Identify which cell holds the provided text, then report its [X, Y] central coordinate. 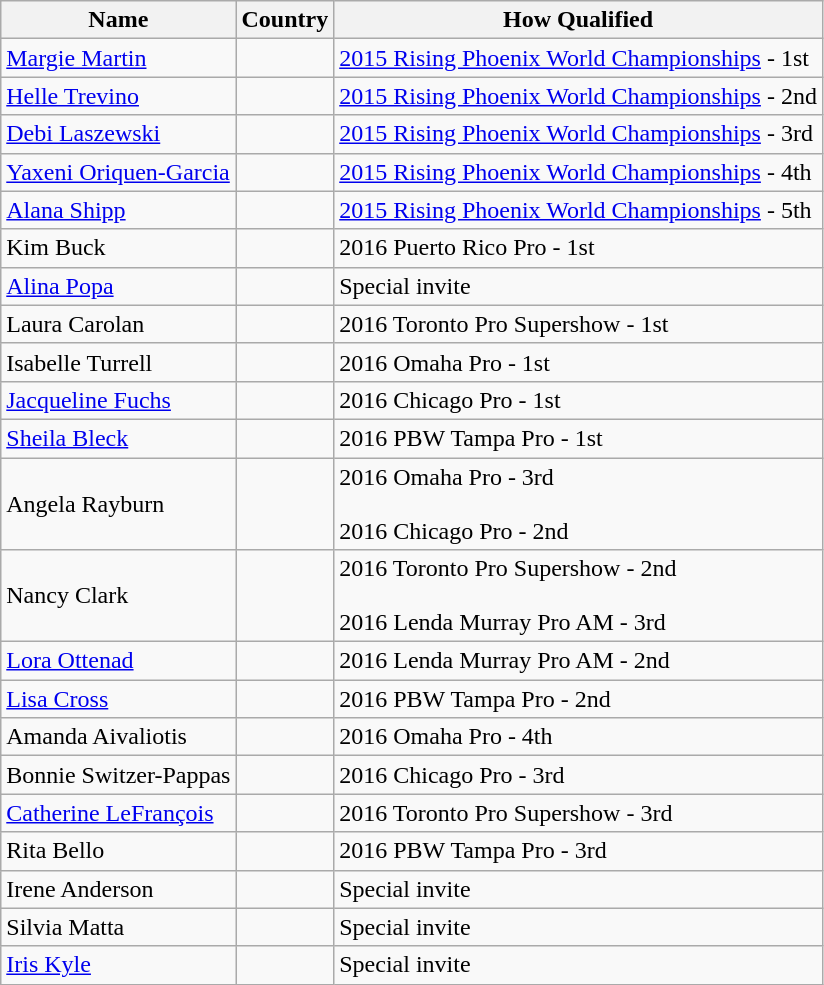
Rita Bello [118, 851]
Helle Trevino [118, 96]
Alina Popa [118, 286]
How Qualified [578, 20]
Alana Shipp [118, 210]
2016 PBW Tampa Pro - 3rd [578, 851]
Iris Kyle [118, 965]
2016 Chicago Pro - 3rd [578, 775]
Isabelle Turrell [118, 362]
2016 Puerto Rico Pro - 1st [578, 248]
2016 Lenda Murray Pro AM - 2nd [578, 661]
Lora Ottenad [118, 661]
2016 Toronto Pro Supershow - 1st [578, 324]
Amanda Aivaliotis [118, 737]
Irene Anderson [118, 889]
Debi Laszewski [118, 134]
2016 Omaha Pro - 1st [578, 362]
Yaxeni Oriquen-Garcia [118, 172]
Catherine LeFrançois [118, 813]
2015 Rising Phoenix World Championships - 4th [578, 172]
Angela Rayburn [118, 504]
2016 Chicago Pro - 1st [578, 400]
2016 Toronto Pro Supershow - 2nd2016 Lenda Murray Pro AM - 3rd [578, 596]
Country [285, 20]
Nancy Clark [118, 596]
Silvia Matta [118, 927]
Margie Martin [118, 58]
Bonnie Switzer-Pappas [118, 775]
Jacqueline Fuchs [118, 400]
Lisa Cross [118, 699]
Kim Buck [118, 248]
2015 Rising Phoenix World Championships - 5th [578, 210]
Name [118, 20]
Laura Carolan [118, 324]
2015 Rising Phoenix World Championships - 1st [578, 58]
2016 Toronto Pro Supershow - 3rd [578, 813]
2016 Omaha Pro - 4th [578, 737]
2016 PBW Tampa Pro - 1st [578, 438]
2016 Omaha Pro - 3rd2016 Chicago Pro - 2nd [578, 504]
2015 Rising Phoenix World Championships - 2nd [578, 96]
2016 PBW Tampa Pro - 2nd [578, 699]
Sheila Bleck [118, 438]
2015 Rising Phoenix World Championships - 3rd [578, 134]
